Search for the cell housing the specified text and yield its (X, Y) center coordinate. 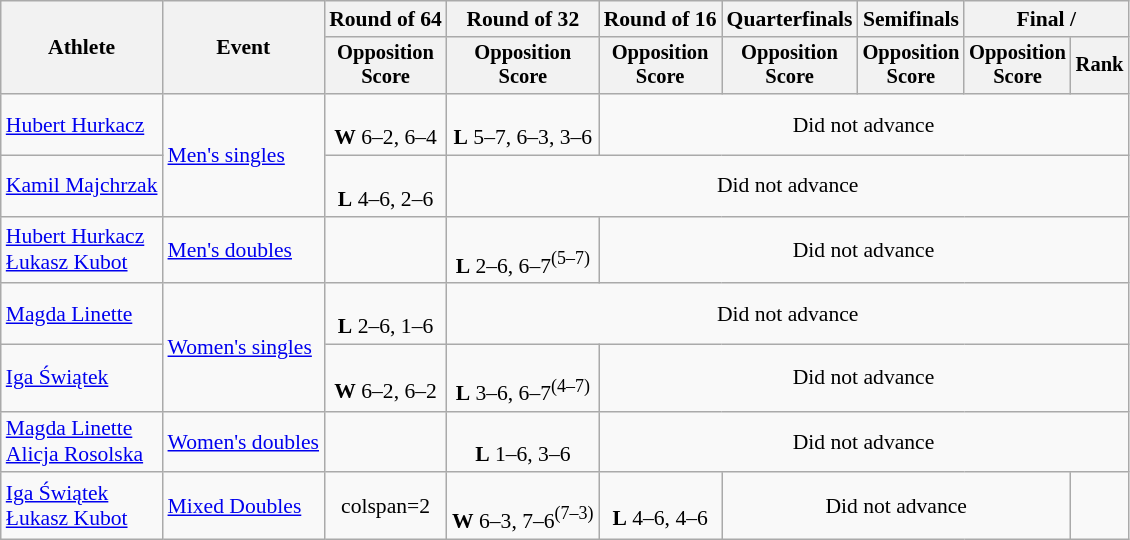
Women's singles (244, 348)
Magda LinetteAlicja Rosolska (82, 442)
W 6–2, 6–2 (386, 378)
Round of 64 (386, 19)
L 3–6, 6–7(4–7) (523, 378)
Iga ŚwiątekŁukasz Kubot (82, 506)
L 5–7, 6–3, 3–6 (523, 124)
Round of 32 (523, 19)
L 2–6, 1–6 (386, 314)
Men's singles (244, 155)
L 1–6, 3–6 (523, 442)
Mixed Doubles (244, 506)
W 6–3, 7–6(7–3) (523, 506)
Men's doubles (244, 250)
L 4–6, 2–6 (386, 186)
Hubert Hurkacz (82, 124)
Rank (1100, 66)
Athlete (82, 48)
Kamil Majchrzak (82, 186)
W 6–2, 6–4 (386, 124)
Quarterfinals (790, 19)
L 4–6, 4–6 (660, 506)
Magda Linette (82, 314)
Final / (1046, 19)
Semifinals (912, 19)
Hubert HurkaczŁukasz Kubot (82, 250)
Round of 16 (660, 19)
colspan=2 (386, 506)
L 2–6, 6–7(5–7) (523, 250)
Event (244, 48)
Iga Świątek (82, 378)
Women's doubles (244, 442)
